Provide the [x, y] coordinate of the cell's center where the given text is located.  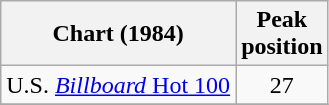
Chart (1984) [118, 34]
U.S. Billboard Hot 100 [118, 85]
27 [282, 85]
Peakposition [282, 34]
